Return the [X, Y] coordinate for the center point of the cell that contains the specified text.  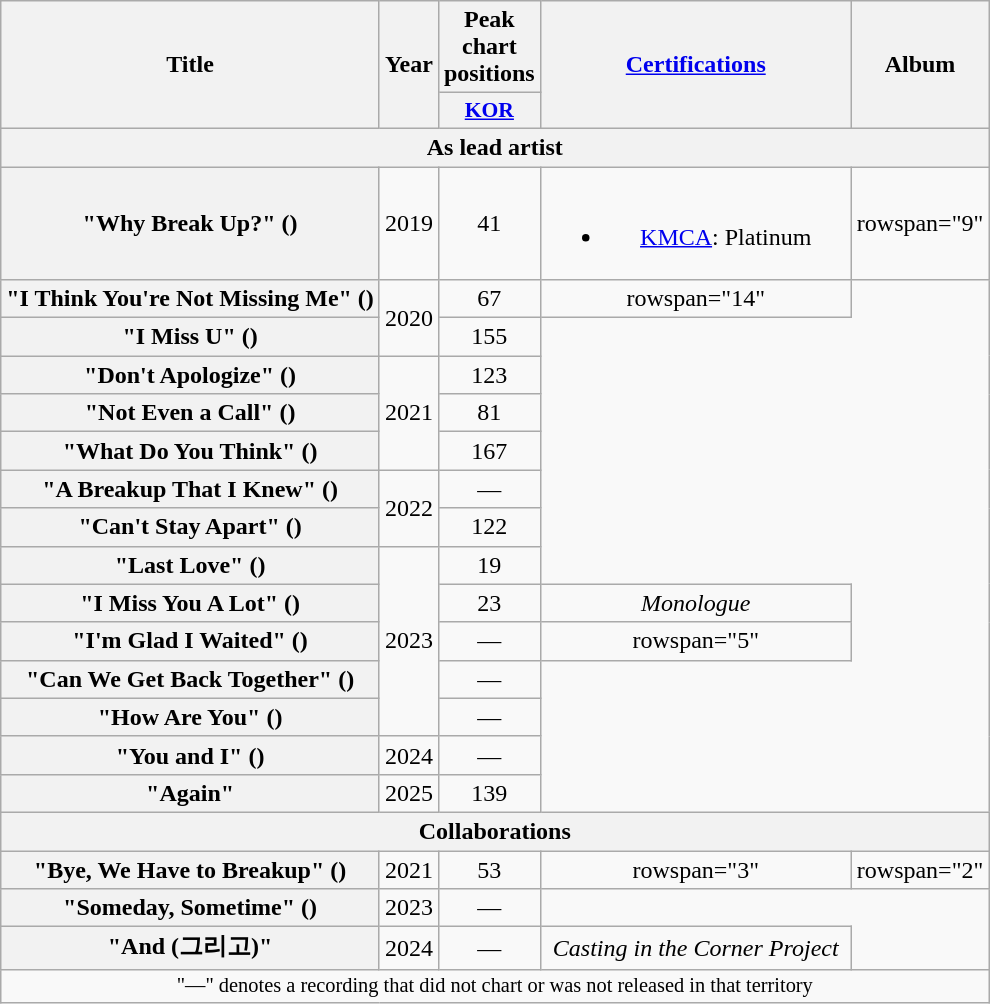
"I'm Glad I Waited" () [190, 641]
19 [489, 565]
KMCA: Platinum [696, 222]
2020 [408, 318]
"Why Break Up?" () [190, 222]
"How Are You" () [190, 717]
Year [408, 65]
155 [489, 337]
"I Think You're Not Missing Me" () [190, 299]
139 [489, 793]
"Can't Stay Apart" () [190, 527]
Monologue [696, 603]
"I Miss U" () [190, 337]
Peak chart positions [489, 47]
rowspan="2" [920, 869]
"Can We Get Back Together" () [190, 679]
"You and I" () [190, 755]
67 [489, 299]
"I Miss You A Lot" () [190, 603]
"Last Love" () [190, 565]
"Again" [190, 793]
123 [489, 375]
167 [489, 451]
rowspan="9" [920, 222]
"A Breakup That I Knew" () [190, 489]
"Don't Apologize" () [190, 375]
23 [489, 603]
2022 [408, 508]
"What Do You Think" () [190, 451]
2025 [408, 793]
rowspan="5" [696, 641]
"Someday, Sometime" () [190, 908]
Collaborations [495, 831]
41 [489, 222]
81 [489, 413]
122 [489, 527]
rowspan="3" [696, 869]
53 [489, 869]
2019 [408, 222]
As lead artist [495, 147]
"Not Even a Call" () [190, 413]
Title [190, 65]
"And (그리고)" [190, 948]
Casting in the Corner Project [696, 948]
Album [920, 65]
Certifications [696, 65]
rowspan="14" [696, 299]
"—" denotes a recording that did not chart or was not released in that territory [495, 986]
KOR [489, 111]
"Bye, We Have to Breakup" () [190, 869]
